Scan for the cell matching the given text and deliver its (x, y) coordinate at center. 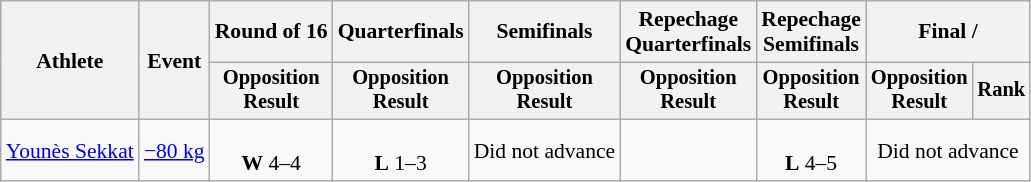
Athlete (70, 60)
W 4–4 (272, 150)
L 1–3 (401, 150)
RepechageQuarterfinals (688, 32)
L 4–5 (811, 150)
RepechageSemifinals (811, 32)
Final / (948, 32)
Rank (1001, 91)
Event (174, 60)
Semifinals (545, 32)
Younès Sekkat (70, 150)
Quarterfinals (401, 32)
−80 kg (174, 150)
Round of 16 (272, 32)
